Locate the cell with the specified text and output its (X, Y) center coordinate. 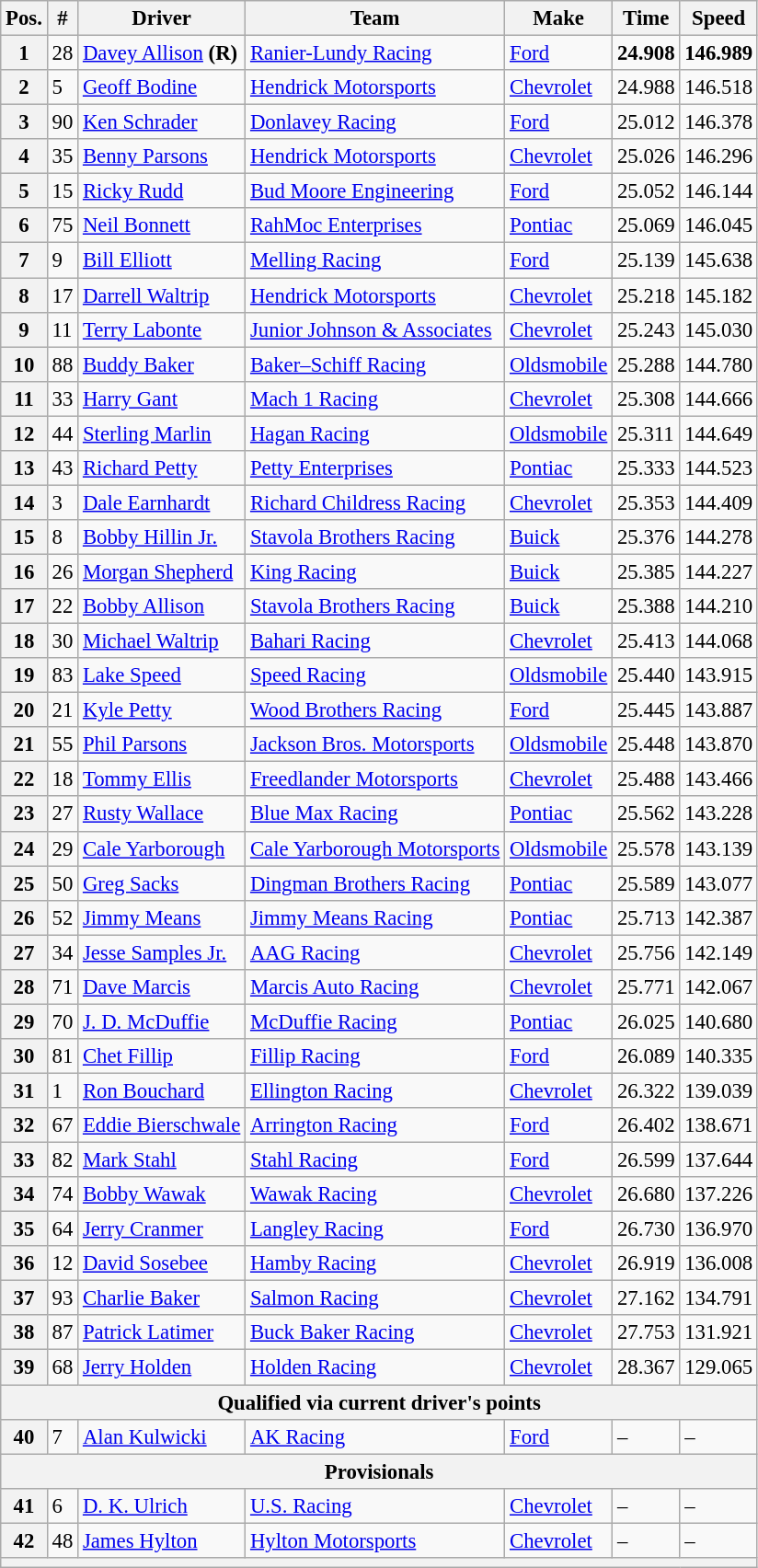
Hamby Racing (375, 1263)
52 (63, 917)
144.409 (719, 502)
25 (24, 883)
Phil Parsons (162, 744)
Freedlander Motorsports (375, 779)
87 (63, 1333)
25.488 (646, 779)
RahMoc Enterprises (375, 225)
142.067 (719, 987)
Jimmy Means Racing (375, 917)
43 (63, 468)
48 (63, 1540)
Jackson Bros. Motorsports (375, 744)
Speed (719, 18)
Stahl Racing (375, 1160)
Petty Enterprises (375, 468)
40 (24, 1436)
44 (63, 433)
2 (24, 87)
26.680 (646, 1194)
Bahari Racing (375, 641)
10 (24, 364)
25.578 (646, 848)
McDuffie Racing (375, 1021)
83 (63, 675)
144.666 (719, 398)
26.599 (646, 1160)
31 (24, 1090)
Morgan Shepherd (162, 571)
Benny Parsons (162, 156)
Buddy Baker (162, 364)
Harry Gant (162, 398)
25.012 (646, 122)
27.162 (646, 1298)
74 (63, 1194)
Geoff Bodine (162, 87)
Fillip Racing (375, 1056)
AAG Racing (375, 952)
Langley Racing (375, 1229)
20 (24, 710)
# (63, 18)
25.376 (646, 537)
144.227 (719, 571)
Lake Speed (162, 675)
42 (24, 1540)
26.322 (646, 1090)
U.S. Racing (375, 1505)
23 (24, 814)
144.068 (719, 641)
Donlavey Racing (375, 122)
Jerry Cranmer (162, 1229)
King Racing (375, 571)
144.210 (719, 606)
146.045 (719, 225)
39 (24, 1367)
Tommy Ellis (162, 779)
David Sosebee (162, 1263)
131.921 (719, 1333)
142.149 (719, 952)
Cale Yarborough (162, 848)
68 (63, 1367)
25.069 (646, 225)
81 (63, 1056)
25.713 (646, 917)
67 (63, 1125)
24 (24, 848)
Make (559, 18)
Neil Bonnett (162, 225)
146.144 (719, 191)
Team (375, 18)
140.335 (719, 1056)
25.288 (646, 364)
16 (24, 571)
142.387 (719, 917)
Rusty Wallace (162, 814)
143.887 (719, 710)
36 (24, 1263)
Driver (162, 18)
Dale Earnhardt (162, 502)
145.638 (719, 260)
Bill Elliott (162, 260)
Speed Racing (375, 675)
143.870 (719, 744)
64 (63, 1229)
25.308 (646, 398)
134.791 (719, 1298)
Mark Stahl (162, 1160)
143.077 (719, 883)
Junior Johnson & Associates (375, 329)
25.413 (646, 641)
38 (24, 1333)
136.008 (719, 1263)
Patrick Latimer (162, 1333)
Ellington Racing (375, 1090)
25.589 (646, 883)
Jimmy Means (162, 917)
Sterling Marlin (162, 433)
90 (63, 122)
Kyle Petty (162, 710)
Davey Allison (R) (162, 53)
Jerry Holden (162, 1367)
144.649 (719, 433)
Wood Brothers Racing (375, 710)
Ron Bouchard (162, 1090)
Ranier-Lundy Racing (375, 53)
D. K. Ulrich (162, 1505)
Charlie Baker (162, 1298)
145.030 (719, 329)
129.065 (719, 1367)
32 (24, 1125)
Michael Waltrip (162, 641)
Melling Racing (375, 260)
Hagan Racing (375, 433)
25.243 (646, 329)
Ken Schrader (162, 122)
88 (63, 364)
AK Racing (375, 1436)
25.445 (646, 710)
26.919 (646, 1263)
143.466 (719, 779)
138.671 (719, 1125)
55 (63, 744)
Holden Racing (375, 1367)
26.089 (646, 1056)
27.753 (646, 1333)
25.333 (646, 468)
143.139 (719, 848)
Dave Marcis (162, 987)
Baker–Schiff Racing (375, 364)
Terry Labonte (162, 329)
146.518 (719, 87)
24.988 (646, 87)
Richard Petty (162, 468)
144.780 (719, 364)
James Hylton (162, 1540)
Hylton Motorsports (375, 1540)
143.915 (719, 675)
139.039 (719, 1090)
137.644 (719, 1160)
Wawak Racing (375, 1194)
25.385 (646, 571)
140.680 (719, 1021)
Eddie Bierschwale (162, 1125)
Darrell Waltrip (162, 295)
93 (63, 1298)
Alan Kulwicki (162, 1436)
25.756 (646, 952)
71 (63, 987)
19 (24, 675)
14 (24, 502)
50 (63, 883)
144.523 (719, 468)
4 (24, 156)
137.226 (719, 1194)
13 (24, 468)
Pos. (24, 18)
25.218 (646, 295)
24.908 (646, 53)
70 (63, 1021)
Bobby Hillin Jr. (162, 537)
146.378 (719, 122)
Provisionals (379, 1471)
J. D. McDuffie (162, 1021)
25.388 (646, 606)
82 (63, 1160)
25.562 (646, 814)
Blue Max Racing (375, 814)
Bobby Allison (162, 606)
Time (646, 18)
Ricky Rudd (162, 191)
25.139 (646, 260)
145.182 (719, 295)
Mach 1 Racing (375, 398)
Greg Sacks (162, 883)
Chet Fillip (162, 1056)
25.353 (646, 502)
25.052 (646, 191)
25.448 (646, 744)
146.989 (719, 53)
26.402 (646, 1125)
28.367 (646, 1367)
Bud Moore Engineering (375, 191)
75 (63, 225)
Arrington Racing (375, 1125)
25.771 (646, 987)
25.440 (646, 675)
37 (24, 1298)
Salmon Racing (375, 1298)
41 (24, 1505)
Dingman Brothers Racing (375, 883)
Bobby Wawak (162, 1194)
Qualified via current driver's points (379, 1402)
Marcis Auto Racing (375, 987)
Buck Baker Racing (375, 1333)
25.311 (646, 433)
26.025 (646, 1021)
143.228 (719, 814)
146.296 (719, 156)
26.730 (646, 1229)
Cale Yarborough Motorsports (375, 848)
25.026 (646, 156)
Richard Childress Racing (375, 502)
144.278 (719, 537)
136.970 (719, 1229)
Jesse Samples Jr. (162, 952)
